Scan for the cell matching the given text and deliver its [X, Y] coordinate at center. 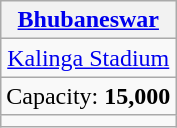
Kalinga Stadium [88, 58]
Bhubaneswar [88, 20]
Capacity: 15,000 [88, 96]
